Determine the [X, Y] coordinate at the center of the cell enclosing the given text.  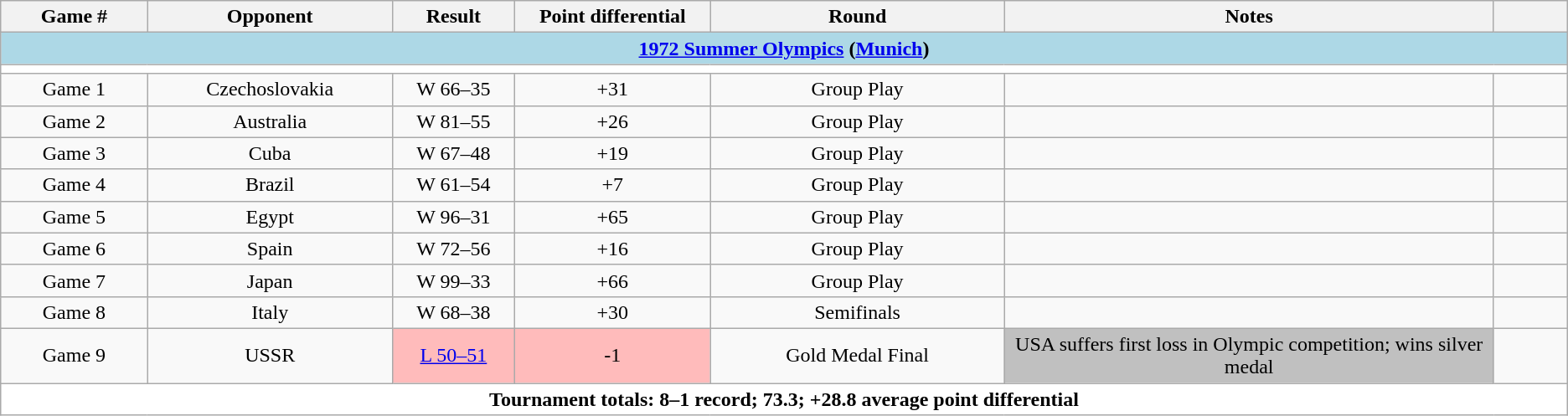
Gold Medal Final [858, 355]
+30 [612, 312]
W 99–33 [453, 280]
Japan [270, 280]
W 72–56 [453, 249]
Spain [270, 249]
+7 [612, 185]
Australia [270, 121]
Czechoslovakia [270, 90]
Opponent [270, 17]
Game 5 [74, 217]
Italy [270, 312]
+65 [612, 217]
USA suffers first loss in Olympic competition; wins silver medal [1250, 355]
Egypt [270, 217]
+16 [612, 249]
Game 8 [74, 312]
Result [453, 17]
Game 7 [74, 280]
Game 6 [74, 249]
Notes [1250, 17]
W 67–48 [453, 153]
+19 [612, 153]
W 66–35 [453, 90]
W 61–54 [453, 185]
1972 Summer Olympics (Munich) [784, 49]
Tournament totals: 8–1 record; 73.3; +28.8 average point differential [784, 399]
Game 9 [74, 355]
W 96–31 [453, 217]
W 68–38 [453, 312]
Game 4 [74, 185]
USSR [270, 355]
Cuba [270, 153]
Semifinals [858, 312]
W 81–55 [453, 121]
Game 3 [74, 153]
L 50–51 [453, 355]
Round [858, 17]
+26 [612, 121]
+66 [612, 280]
-1 [612, 355]
Point differential [612, 17]
Game 1 [74, 90]
Game # [74, 17]
Brazil [270, 185]
Game 2 [74, 121]
+31 [612, 90]
